Determine the [x, y] coordinate at the center of the cell enclosing the given text.  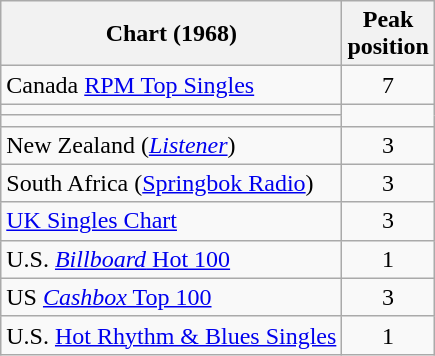
Peakposition [388, 34]
US Cashbox Top 100 [172, 297]
U.S. Hot Rhythm & Blues Singles [172, 335]
South Africa (Springbok Radio) [172, 183]
UK Singles Chart [172, 221]
Chart (1968) [172, 34]
New Zealand (Listener) [172, 145]
7 [388, 85]
U.S. Billboard Hot 100 [172, 259]
Canada RPM Top Singles [172, 85]
